Scan for the cell matching the given text and deliver its (X, Y) coordinate at center. 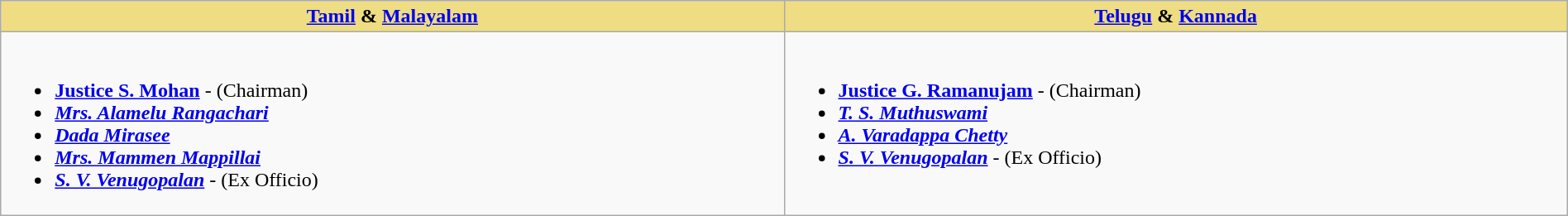
Justice S. Mohan - (Chairman)Mrs. Alamelu RangachariDada MiraseeMrs. Mammen MappillaiS. V. Venugopalan - (Ex Officio) (392, 124)
Justice G. Ramanujam - (Chairman)T. S. MuthuswamiA. Varadappa ChettyS. V. Venugopalan - (Ex Officio) (1176, 124)
Tamil & Malayalam (392, 17)
Telugu & Kannada (1176, 17)
